Identify which cell holds the provided text, then report its [X, Y] central coordinate. 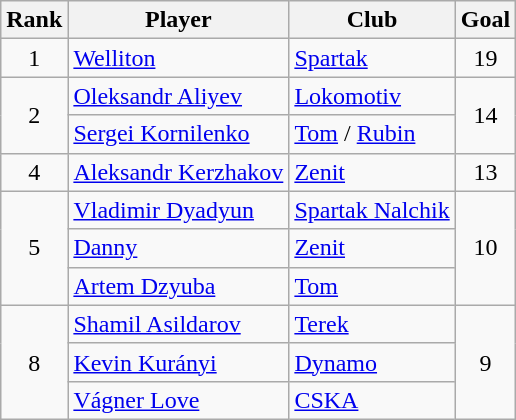
Lokomotiv [372, 96]
Sergei Kornilenko [178, 134]
CSKA [372, 400]
4 [34, 172]
Welliton [178, 58]
2 [34, 115]
Goal [485, 20]
Dynamo [372, 362]
Club [372, 20]
9 [485, 362]
Rank [34, 20]
Vladimir Dyadyun [178, 210]
Vágner Love [178, 400]
Tom [372, 286]
19 [485, 58]
Oleksandr Aliyev [178, 96]
Terek [372, 324]
5 [34, 248]
Player [178, 20]
Tom / Rubin [372, 134]
Shamil Asildarov [178, 324]
1 [34, 58]
13 [485, 172]
Artem Dzyuba [178, 286]
Spartak Nalchik [372, 210]
14 [485, 115]
Spartak [372, 58]
Kevin Kurányi [178, 362]
8 [34, 362]
10 [485, 248]
Aleksandr Kerzhakov [178, 172]
Danny [178, 248]
